Locate the cell with the specified text and output its (x, y) center coordinate. 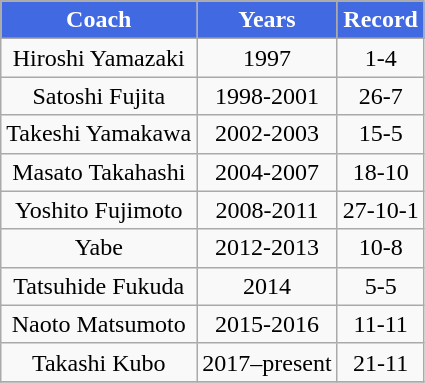
2015-2016 (267, 324)
Years (267, 20)
Satoshi Fujita (99, 96)
Coach (99, 20)
Tatsuhide Fukuda (99, 286)
21-11 (380, 362)
15-5 (380, 134)
2004-2007 (267, 172)
1998-2001 (267, 96)
2002-2003 (267, 134)
Takashi Kubo (99, 362)
2012-2013 (267, 248)
10-8 (380, 248)
1-4 (380, 58)
Naoto Matsumoto (99, 324)
Record (380, 20)
11-11 (380, 324)
Yabe (99, 248)
Hiroshi Yamazaki (99, 58)
2017–present (267, 362)
2014 (267, 286)
Masato Takahashi (99, 172)
1997 (267, 58)
26-7 (380, 96)
18-10 (380, 172)
Takeshi Yamakawa (99, 134)
27-10-1 (380, 210)
2008-2011 (267, 210)
5-5 (380, 286)
Yoshito Fujimoto (99, 210)
